Extract the [X, Y] coordinate from the center of the cell holding the provided text.  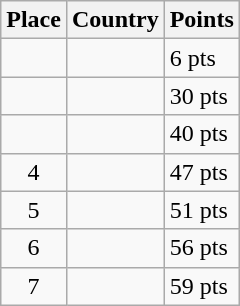
40 pts [202, 134]
47 pts [202, 172]
6 pts [202, 58]
5 [34, 210]
6 [34, 248]
Points [202, 20]
59 pts [202, 286]
56 pts [202, 248]
4 [34, 172]
Country [115, 20]
30 pts [202, 96]
51 pts [202, 210]
Place [34, 20]
7 [34, 286]
